Detect which cell encompasses the target text, then output its [X, Y] center coordinate. 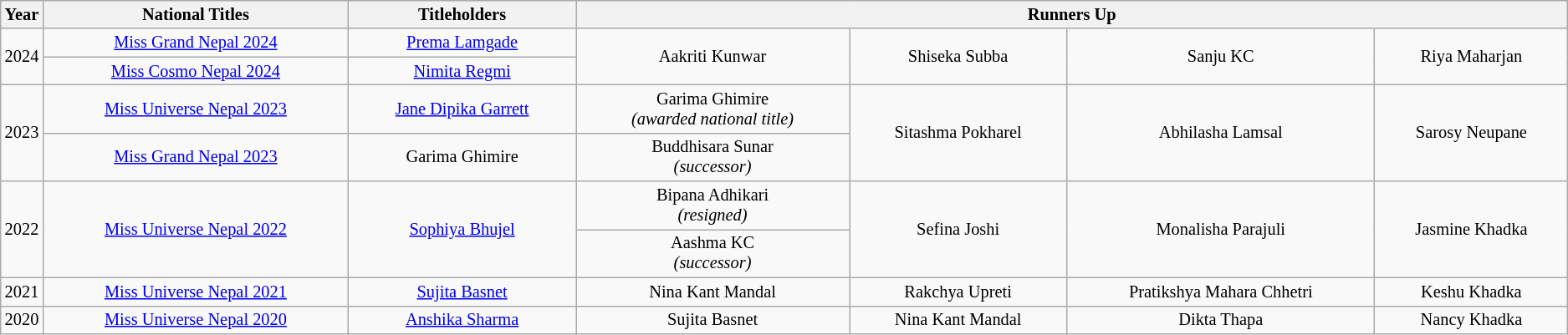
Miss Universe Nepal 2020 [196, 320]
Sitashma Pokharel [958, 132]
Buddhisara Sunar(successor) [712, 157]
Miss Universe Nepal 2021 [196, 292]
Riya Maharjan [1472, 57]
Aakriti Kunwar [712, 57]
Rakchya Upreti [958, 292]
Titleholders [462, 14]
2024 [22, 57]
Bipana Adhikari(resigned) [712, 206]
Nimita Regmi [462, 71]
Abhilasha Lamsal [1221, 132]
Nancy Khadka [1472, 320]
Sophiya Bhujel [462, 229]
Shiseka Subba [958, 57]
2020 [22, 320]
Jasmine Khadka [1472, 229]
Miss Grand Nepal 2024 [196, 43]
Miss Universe Nepal 2022 [196, 229]
Pratikshya Mahara Chhetri [1221, 292]
Dikta Thapa [1221, 320]
Monalisha Parajuli [1221, 229]
Miss Universe Nepal 2023 [196, 109]
Sefina Joshi [958, 229]
Runners Up [1072, 14]
Year [22, 14]
National Titles [196, 14]
Prema Lamgade [462, 43]
2021 [22, 292]
Garima Ghimire [462, 157]
2022 [22, 229]
2023 [22, 132]
Sanju KC [1221, 57]
Miss Cosmo Nepal 2024 [196, 71]
Jane Dipika Garrett [462, 109]
Keshu Khadka [1472, 292]
Garima Ghimire(awarded national title) [712, 109]
Miss Grand Nepal 2023 [196, 157]
Sarosy Neupane [1472, 132]
Aashma KC(successor) [712, 253]
Anshika Sharma [462, 320]
